Detect which cell encompasses the target text, then output its [x, y] center coordinate. 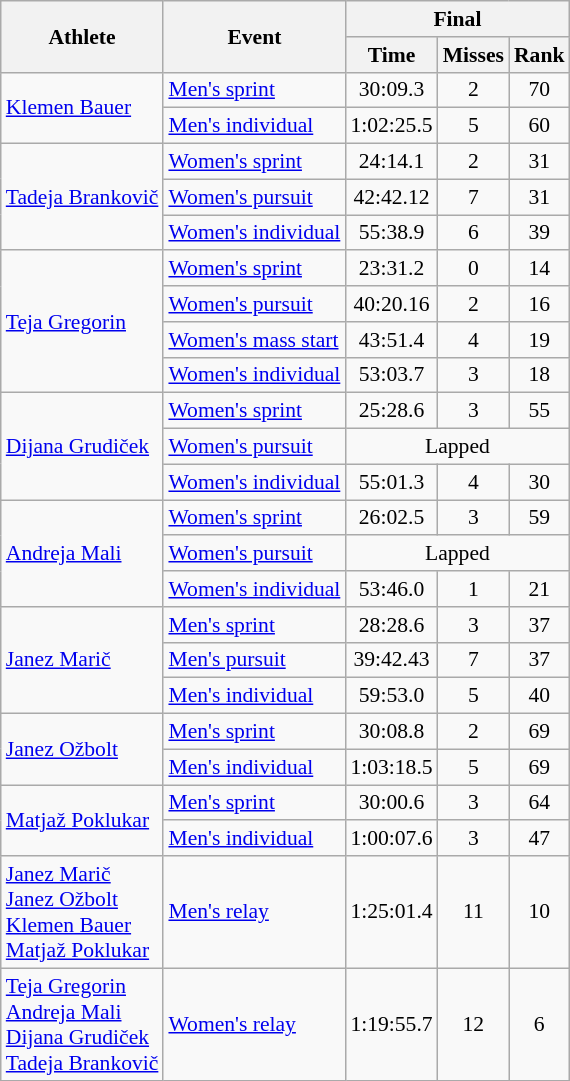
23:31.2 [391, 269]
16 [540, 304]
53:03.7 [391, 375]
Men's pursuit [254, 660]
Teja GregorinAndreja MaliDijana GrudičekTadeja Brankovič [82, 1024]
28:28.6 [391, 625]
Andreja Mali [82, 554]
25:28.6 [391, 411]
30:08.8 [391, 732]
59 [540, 518]
64 [540, 803]
21 [540, 589]
Dijana Grudiček [82, 446]
39:42.43 [391, 660]
30 [540, 482]
Men's relay [254, 912]
30:09.3 [391, 90]
60 [540, 126]
1:25:01.4 [391, 912]
42:42.12 [391, 197]
Janez MaričJanez OžboltKlemen BauerMatjaž Poklukar [82, 912]
Janez Marič [82, 660]
47 [540, 839]
1 [474, 589]
39 [540, 233]
55:38.9 [391, 233]
53:46.0 [391, 589]
Final [457, 19]
70 [540, 90]
40:20.16 [391, 304]
Klemen Bauer [82, 108]
1:03:18.5 [391, 767]
Tadeja Brankovič [82, 198]
Misses [474, 55]
30:00.6 [391, 803]
40 [540, 696]
Teja Gregorin [82, 322]
1:19:55.7 [391, 1024]
Women's relay [254, 1024]
Athlete [82, 36]
10 [540, 912]
1:02:25.5 [391, 126]
26:02.5 [391, 518]
12 [474, 1024]
1:00:07.6 [391, 839]
18 [540, 375]
24:14.1 [391, 162]
Matjaž Poklukar [82, 820]
43:51.4 [391, 340]
Event [254, 36]
59:53.0 [391, 696]
Women's mass start [254, 340]
Time [391, 55]
Rank [540, 55]
11 [474, 912]
55:01.3 [391, 482]
19 [540, 340]
Janez Ožbolt [82, 750]
0 [474, 269]
14 [540, 269]
55 [540, 411]
